Pinpoint the cell where the given text exists, returning its [X, Y] midpoint coordinate. 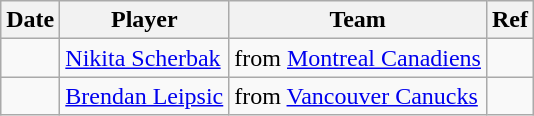
Ref [510, 20]
Date [30, 20]
Team [358, 20]
from Montreal Canadiens [358, 58]
Nikita Scherbak [144, 58]
from Vancouver Canucks [358, 96]
Player [144, 20]
Brendan Leipsic [144, 96]
